Find where the given text appears and provide that cell's center as (X, Y) coordinate. 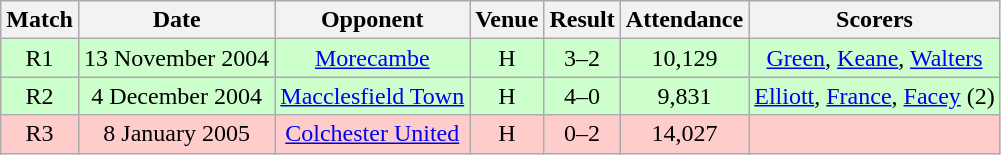
Elliott, France, Facey (2) (875, 96)
0–2 (582, 134)
13 November 2004 (176, 58)
Match (40, 20)
10,129 (684, 58)
9,831 (684, 96)
Result (582, 20)
8 January 2005 (176, 134)
3–2 (582, 58)
R2 (40, 96)
Colchester United (372, 134)
Venue (507, 20)
R3 (40, 134)
Macclesfield Town (372, 96)
Green, Keane, Walters (875, 58)
Morecambe (372, 58)
Scorers (875, 20)
14,027 (684, 134)
R1 (40, 58)
4–0 (582, 96)
4 December 2004 (176, 96)
Attendance (684, 20)
Date (176, 20)
Opponent (372, 20)
